Identify which cell holds the provided text, then report its [x, y] central coordinate. 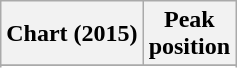
Chart (2015) [72, 34]
Peakposition [189, 34]
